Locate the cell with the specified text and output its [X, Y] center coordinate. 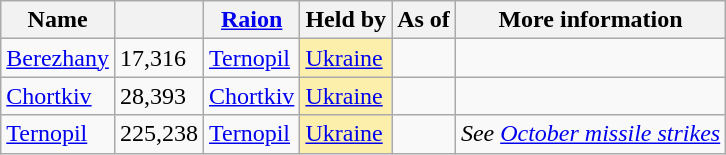
As of [424, 20]
See October missile strikes [590, 134]
Name [58, 20]
Held by [346, 20]
17,316 [158, 58]
28,393 [158, 96]
225,238 [158, 134]
Raion [251, 20]
More information [590, 20]
Berezhany [58, 58]
